Find where the given text appears and provide that cell's center as [x, y] coordinate. 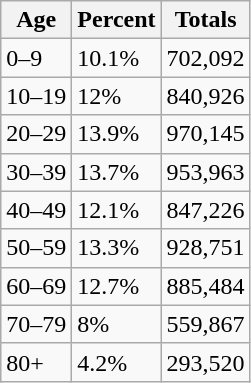
0–9 [36, 58]
60–69 [36, 286]
80+ [36, 362]
840,926 [206, 96]
559,867 [206, 324]
12% [116, 96]
970,145 [206, 134]
10.1% [116, 58]
13.7% [116, 172]
12.1% [116, 210]
20–29 [36, 134]
8% [116, 324]
Percent [116, 20]
12.7% [116, 286]
953,963 [206, 172]
847,226 [206, 210]
50–59 [36, 248]
10–19 [36, 96]
Totals [206, 20]
293,520 [206, 362]
4.2% [116, 362]
928,751 [206, 248]
13.3% [116, 248]
13.9% [116, 134]
Age [36, 20]
40–49 [36, 210]
702,092 [206, 58]
30–39 [36, 172]
885,484 [206, 286]
70–79 [36, 324]
